Locate the cell with the specified text and output its (X, Y) center coordinate. 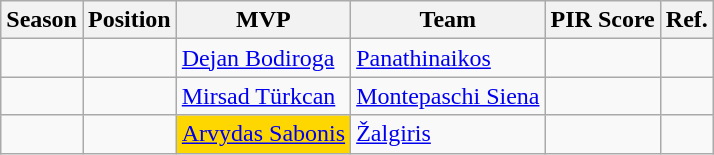
Position (129, 20)
Team (448, 20)
Panathinaikos (448, 58)
Žalgiris (448, 134)
Mirsad Türkcan (263, 96)
MVP (263, 20)
Ref. (686, 20)
Arvydas Sabonis (263, 134)
Dejan Bodiroga (263, 58)
Montepaschi Siena (448, 96)
Season (42, 20)
PIR Score (602, 20)
